Identify which cell holds the provided text, then report its [X, Y] central coordinate. 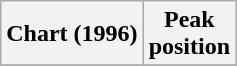
Peakposition [189, 34]
Chart (1996) [72, 34]
